Detect which cell encompasses the target text, then output its [x, y] center coordinate. 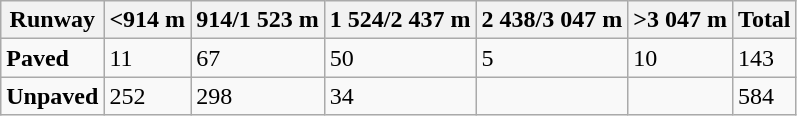
11 [148, 58]
5 [552, 58]
Paved [52, 58]
252 [148, 96]
34 [400, 96]
10 [680, 58]
67 [258, 58]
584 [765, 96]
143 [765, 58]
50 [400, 58]
>3 047 m [680, 20]
2 438/3 047 m [552, 20]
298 [258, 96]
914/1 523 m [258, 20]
<914 m [148, 20]
Unpaved [52, 96]
Total [765, 20]
Runway [52, 20]
1 524/2 437 m [400, 20]
